Return [x, y] of the center of cell containing provided text 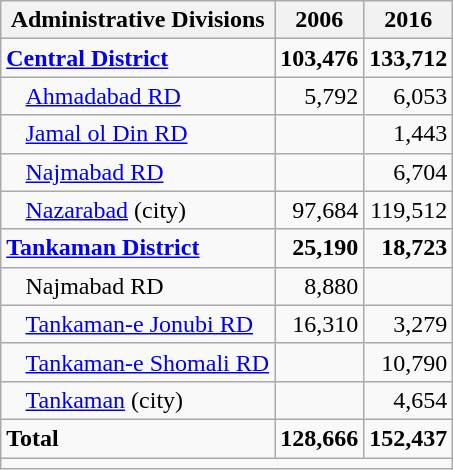
Administrative Divisions [138, 20]
2006 [320, 20]
152,437 [408, 438]
2016 [408, 20]
25,190 [320, 248]
128,666 [320, 438]
Tankaman-e Shomali RD [138, 362]
8,880 [320, 286]
Jamal ol Din RD [138, 134]
1,443 [408, 134]
6,053 [408, 96]
133,712 [408, 58]
Nazarabad (city) [138, 210]
Ahmadabad RD [138, 96]
Central District [138, 58]
Tankaman District [138, 248]
4,654 [408, 400]
119,512 [408, 210]
10,790 [408, 362]
Total [138, 438]
97,684 [320, 210]
5,792 [320, 96]
103,476 [320, 58]
6,704 [408, 172]
Tankaman (city) [138, 400]
3,279 [408, 324]
16,310 [320, 324]
18,723 [408, 248]
Tankaman-e Jonubi RD [138, 324]
